Return [X, Y] of the center of cell containing provided text 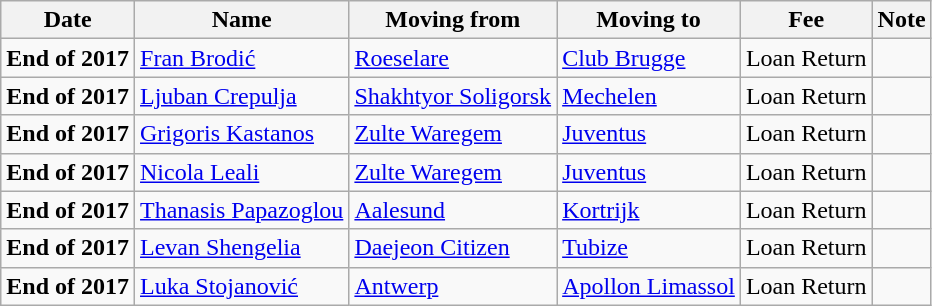
Roeselare [453, 58]
Thanasis Papazoglou [242, 210]
Antwerp [453, 286]
Aalesund [453, 210]
Ljuban Crepulja [242, 96]
Kortrijk [649, 210]
Daejeon Citizen [453, 248]
Grigoris Kastanos [242, 134]
Shakhtyor Soligorsk [453, 96]
Moving to [649, 20]
Tubize [649, 248]
Fee [806, 20]
Club Brugge [649, 58]
Nicola Leali [242, 172]
Apollon Limassol [649, 286]
Fran Brodić [242, 58]
Moving from [453, 20]
Mechelen [649, 96]
Levan Shengelia [242, 248]
Luka Stojanović [242, 286]
Date [68, 20]
Name [242, 20]
Note [902, 20]
